Capture the cell that displays the provided text and extract its [X, Y] central coordinate. 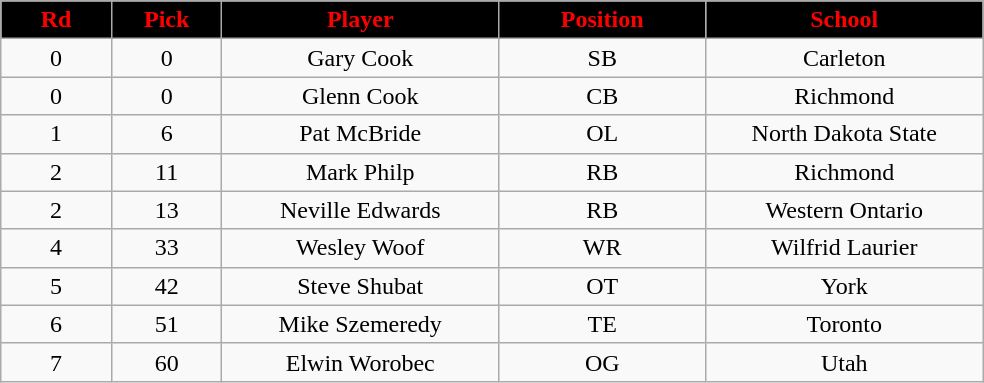
1 [56, 134]
42 [166, 286]
13 [166, 210]
OL [602, 134]
Mike Szemeredy [360, 324]
OT [602, 286]
Toronto [844, 324]
Wilfrid Laurier [844, 248]
North Dakota State [844, 134]
Position [602, 20]
33 [166, 248]
7 [56, 362]
Rd [56, 20]
Wesley Woof [360, 248]
51 [166, 324]
Elwin Worobec [360, 362]
School [844, 20]
Player [360, 20]
5 [56, 286]
CB [602, 96]
Pick [166, 20]
Steve Shubat [360, 286]
Mark Philp [360, 172]
TE [602, 324]
Western Ontario [844, 210]
WR [602, 248]
OG [602, 362]
Glenn Cook [360, 96]
Pat McBride [360, 134]
Carleton [844, 58]
60 [166, 362]
4 [56, 248]
Neville Edwards [360, 210]
York [844, 286]
Utah [844, 362]
11 [166, 172]
Gary Cook [360, 58]
SB [602, 58]
